Capture the cell that displays the provided text and extract its (X, Y) central coordinate. 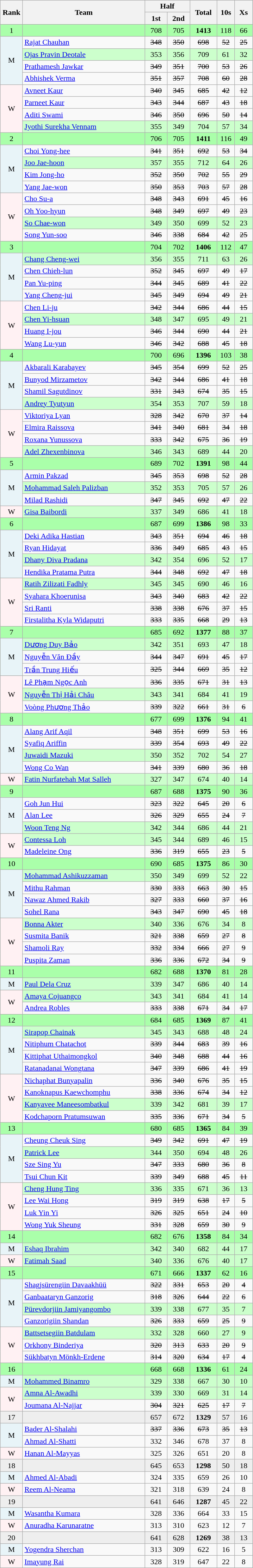
633 (203, 1345)
Syafiq Ariffin (84, 743)
Mohammad Saleh Palizban (84, 488)
Bonna Akter (84, 924)
Dhany Diva Pradana (84, 560)
Andrey Tyutyun (84, 403)
Ganbaataryn Ganzorig (84, 1297)
Yang Cheng-jui (84, 295)
Kim Jong-ho (84, 175)
Juwaidi Mazuki (84, 755)
94 (226, 719)
Team (84, 12)
1337 (203, 1273)
709 (203, 54)
695 (203, 319)
2nd (178, 18)
Chang Cheng-wei (84, 259)
323 (156, 803)
Puspita Zaman (84, 960)
103 (226, 355)
Akbarali Karabayev (84, 367)
112 (226, 247)
116 (226, 138)
1406 (203, 247)
1336 (203, 1369)
10s (226, 12)
Wang Lu-yun (84, 343)
Roxana Yunussova (84, 440)
55 (226, 175)
314 (156, 1357)
Rank (11, 12)
Mohammad Ashikuzzaman (84, 876)
Woon Teng Ng (84, 827)
87 (226, 1020)
54 (226, 755)
Nawaz Ahmed Rakib (84, 900)
Reem Al-Neama (84, 1489)
639 (203, 1489)
Battsetsegiin Batdulam (84, 1333)
1358 (203, 1237)
Adel Zhexenbinova (84, 452)
675 (203, 440)
62 (226, 1273)
90 (226, 791)
3 (11, 247)
Paul Dela Cruz (84, 984)
Wasantha Kumara (84, 1514)
86 (226, 864)
Bader Al-Shalahi (84, 1429)
Rajat Chauhan (84, 42)
Pürevdorjiin Jamiyangombo (84, 1309)
661 (203, 707)
Yogendra Sherchan (84, 1550)
703 (203, 187)
712 (203, 163)
Hendika Pratama Putra (84, 572)
Wong Co Wan (84, 767)
673 (203, 1429)
Orkhony Binderiya (84, 1345)
1365 (203, 1128)
Dương Duy Bảo (84, 644)
Ahmed Al-Abadi (84, 1477)
Nichaphat Bunyapalin (84, 1080)
1376 (203, 719)
667 (203, 1381)
309 (178, 1550)
310 (178, 1526)
32 (244, 54)
Contessa Loh (84, 839)
1298 (203, 1465)
59 (226, 403)
Cho Su-a (84, 199)
Eshaq Ibrahim (84, 1249)
Shamoli Ray (84, 948)
Parneet Kaur (84, 102)
Abhishek Verma (84, 78)
63 (226, 259)
Choi Yong-hee (84, 151)
Alan Lee (84, 815)
Trần Trung Hiếu (84, 669)
707 (203, 403)
Deki Adika Hastian (84, 536)
622 (203, 1550)
Hanan Al-Mayyas (84, 1453)
634 (203, 1357)
Sze Sing Yu (84, 1165)
Ojas Pravin Deotale (84, 54)
Shagjsürengiin Davaakhüü (84, 1285)
Kanyavee Maneesombatkul (84, 1104)
1391 (203, 464)
628 (178, 1538)
Andrea Robles (84, 1008)
1411 (203, 138)
334 (178, 948)
Chen Yi-hsuan (84, 319)
Nitiphum Chatachot (84, 1044)
Chen Li-ju (84, 307)
Armin Pakzad (84, 476)
Gisa Baibordi (84, 512)
Amna Al-Awadhi (84, 1393)
Jyothi Surekha Vennam (84, 126)
Firstalitha Kyla Widaputri (84, 620)
Patrick Lee (84, 1153)
Avneet Kaur (84, 90)
1370 (203, 972)
Nguyễn Thị Hải Châu (84, 694)
657 (156, 1417)
670 (203, 415)
Cheung Cheuk Sing (84, 1141)
Xs (244, 12)
88 (226, 632)
Voòng Phương Thảo (84, 707)
Amaya Cojuangco (84, 996)
324 (156, 1477)
Joumana Al-Najjar (84, 1405)
Shamil Sagutdinov (84, 391)
Cheng Hung Ting (84, 1189)
623 (203, 1526)
Lê Phạm Ngọc Anh (84, 682)
Aditi Swami (84, 114)
1st (156, 18)
1377 (203, 632)
711 (203, 259)
Song Yun-soo (84, 235)
118 (226, 30)
706 (156, 138)
Sri Ranti (84, 608)
664 (203, 1514)
1369 (203, 1020)
625 (203, 1405)
Bunyod Mirzametov (84, 379)
Yang Jae-won (84, 187)
Alang Arif Aqil (84, 731)
60 (226, 78)
1329 (203, 1417)
Huang I-jou (84, 331)
Joo Jae-hoon (84, 163)
Prathamesh Jawkar (84, 66)
Half (167, 6)
Sirapop Chainak (84, 1032)
Madeleine Ong (84, 852)
1386 (203, 524)
Oh Yoo-hyun (84, 211)
81 (226, 972)
Lee Wai Hong (84, 1201)
663 (203, 888)
Luk Yin Yi (84, 1213)
638 (203, 1201)
Ratih Zilizati Fadhly (84, 584)
Chen Chieh-lun (84, 271)
Viktoriya Lyan (84, 415)
1413 (203, 30)
66 (244, 30)
Nguyễn Văn Đầy (84, 657)
Pan Yu-ping (84, 283)
Kodchaporn Pratumsuwan (84, 1116)
Sükhbatyn Mönkh-Erdene (84, 1357)
Kittiphat Uthaimongkol (84, 1056)
Fatin Nurfatehah Mat Salleh (84, 779)
2 (11, 138)
1287 (203, 1502)
Mithu Rahman (84, 888)
Mohammed Binamro (84, 1381)
Ahmad Al-Shatti (84, 1441)
1269 (203, 1538)
Milad Rashidi (84, 500)
Fatimah Saad (84, 1261)
Anuradha Karunaratne (84, 1526)
Syahara Khoerunisa (84, 596)
644 (203, 1297)
Goh Jun Hui (84, 803)
Elmira Raissova (84, 427)
Sohel Rana (84, 912)
1 (11, 30)
1396 (203, 355)
Total (203, 12)
Imayung Rai (84, 1562)
Ryan Hidayat (84, 548)
647 (203, 1562)
Ganzorigiin Shandan (84, 1321)
304 (156, 1405)
646 (178, 1502)
Wong Yuk Sheung (84, 1225)
64 (226, 163)
678 (203, 1441)
Tsui Chun Kit (84, 1177)
So Chae-won (84, 223)
Susmita Banik (84, 936)
Ratanadanai Wongtana (84, 1068)
Kanoknapus Kaewchomphu (84, 1092)
